Extract the (X, Y) coordinate from the center of the cell holding the provided text.  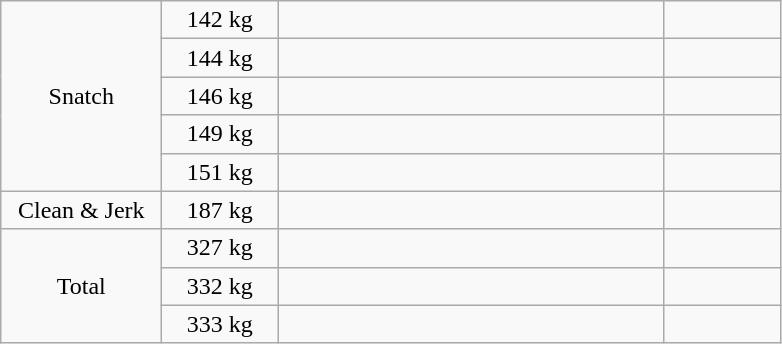
Snatch (82, 96)
146 kg (220, 96)
142 kg (220, 20)
Total (82, 286)
332 kg (220, 286)
151 kg (220, 172)
Clean & Jerk (82, 210)
149 kg (220, 134)
327 kg (220, 248)
144 kg (220, 58)
333 kg (220, 324)
187 kg (220, 210)
